Capture the cell that displays the provided text and extract its [X, Y] central coordinate. 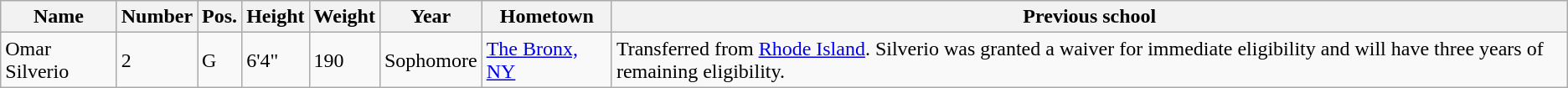
Year [431, 17]
Height [276, 17]
Weight [344, 17]
Hometown [546, 17]
G [219, 60]
Sophomore [431, 60]
Transferred from Rhode Island. Silverio was granted a waiver for immediate eligibility and will have three years of remaining eligibility. [1089, 60]
Number [157, 17]
The Bronx, NY [546, 60]
190 [344, 60]
Omar Silverio [59, 60]
2 [157, 60]
Name [59, 17]
6'4" [276, 60]
Previous school [1089, 17]
Pos. [219, 17]
